Scan for the cell matching the given text and deliver its (X, Y) coordinate at center. 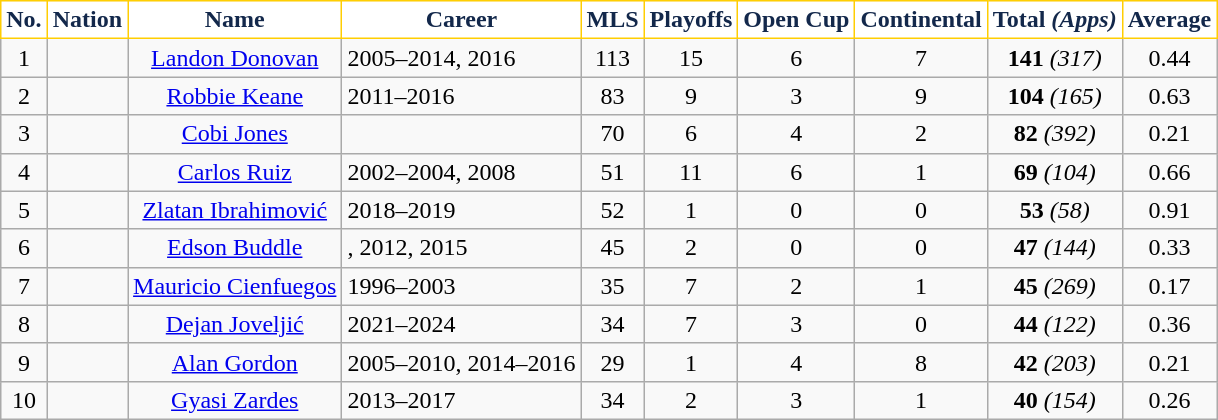
83 (612, 96)
2021–2024 (462, 324)
45 (269) (1054, 286)
11 (691, 172)
5 (24, 210)
113 (612, 58)
69 (104) (1054, 172)
53 (58) (1054, 210)
0.36 (1170, 324)
35 (612, 286)
, 2012, 2015 (462, 248)
Edson Buddle (235, 248)
2002–2004, 2008 (462, 172)
51 (612, 172)
40 (154) (1054, 400)
0.91 (1170, 210)
29 (612, 362)
0.44 (1170, 58)
70 (612, 134)
Zlatan Ibrahimović (235, 210)
0.66 (1170, 172)
1996–2003 (462, 286)
Total (Apps) (1054, 20)
10 (24, 400)
2011–2016 (462, 96)
2013–2017 (462, 400)
42 (203) (1054, 362)
Alan Gordon (235, 362)
Name (235, 20)
Dejan Joveljić (235, 324)
Average (1170, 20)
Robbie Keane (235, 96)
15 (691, 58)
Carlos Ruiz (235, 172)
Playoffs (691, 20)
0.63 (1170, 96)
Career (462, 20)
0.33 (1170, 248)
0.17 (1170, 286)
Mauricio Cienfuegos (235, 286)
141 (317) (1054, 58)
2005–2014, 2016 (462, 58)
Cobi Jones (235, 134)
44 (122) (1054, 324)
45 (612, 248)
104 (165) (1054, 96)
82 (392) (1054, 134)
2005–2010, 2014–2016 (462, 362)
Nation (87, 20)
Gyasi Zardes (235, 400)
2018–2019 (462, 210)
No. (24, 20)
Continental (921, 20)
52 (612, 210)
47 (144) (1054, 248)
Open Cup (796, 20)
0.26 (1170, 400)
MLS (612, 20)
Landon Donovan (235, 58)
